Extract the [x, y] coordinate from the center of the cell holding the provided text.  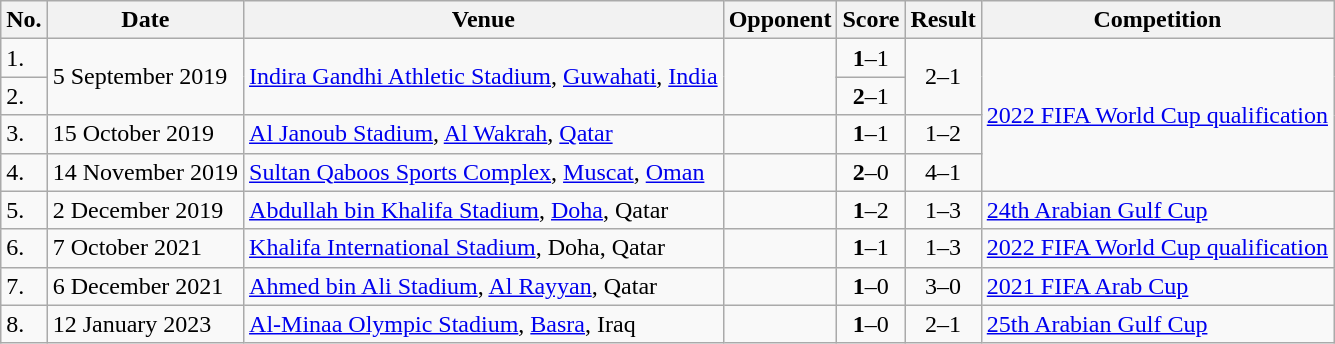
12 January 2023 [145, 324]
Indira Gandhi Athletic Stadium, Guwahati, India [484, 77]
6 December 2021 [145, 286]
Venue [484, 20]
15 October 2019 [145, 134]
1. [24, 58]
Al Janoub Stadium, Al Wakrah, Qatar [484, 134]
Khalifa International Stadium, Doha, Qatar [484, 248]
5 September 2019 [145, 77]
Opponent [780, 20]
4–1 [943, 172]
8. [24, 324]
Sultan Qaboos Sports Complex, Muscat, Oman [484, 172]
5. [24, 210]
Ahmed bin Ali Stadium, Al Rayyan, Qatar [484, 286]
14 November 2019 [145, 172]
7 October 2021 [145, 248]
6. [24, 248]
24th Arabian Gulf Cup [1157, 210]
Abdullah bin Khalifa Stadium, Doha, Qatar [484, 210]
25th Arabian Gulf Cup [1157, 324]
No. [24, 20]
2–0 [871, 172]
Score [871, 20]
Date [145, 20]
2021 FIFA Arab Cup [1157, 286]
3–0 [943, 286]
2. [24, 96]
Result [943, 20]
7. [24, 286]
2 December 2019 [145, 210]
4. [24, 172]
Al-Minaa Olympic Stadium, Basra, Iraq [484, 324]
Competition [1157, 20]
3. [24, 134]
